Return the (X, Y) coordinate for the center point of the cell that contains the specified text.  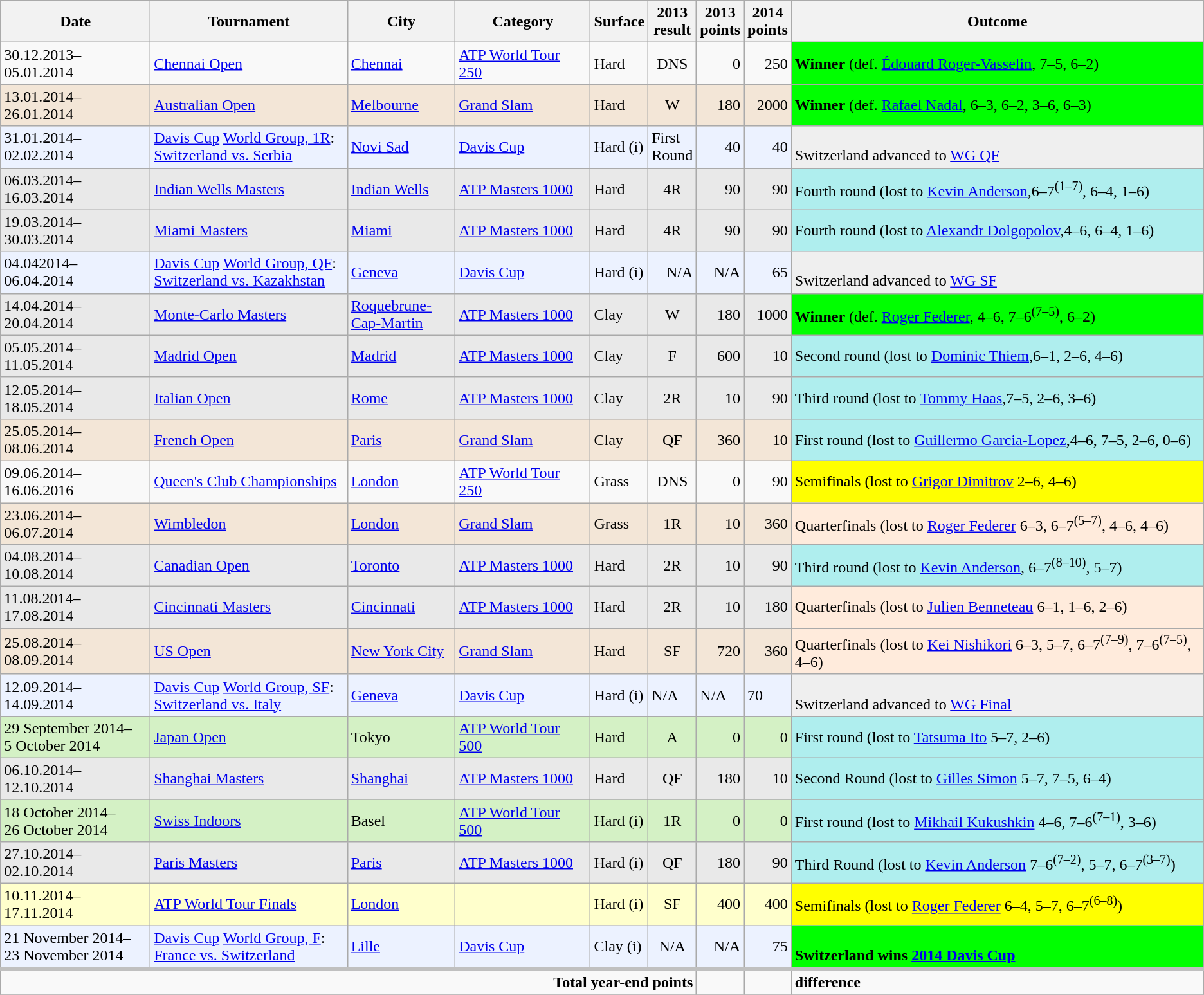
2000 (768, 105)
Davis Cup World Group, SF: Switzerland vs. Italy (249, 695)
French Open (249, 440)
29 September 2014–5 October 2014 (76, 737)
Canadian Open (249, 566)
25.05.2014–08.06.2014 (76, 440)
Japan Open (249, 737)
US Open (249, 652)
Chennai Open (249, 63)
Shanghai Masters (249, 778)
Winner (def. Rafael Nadal, 6–3, 6–2, 3–6, 6–3) (997, 105)
Lille (401, 947)
19.03.2014–30.03.2014 (76, 230)
11.08.2014–17.08.2014 (76, 607)
First round (lost to Mikhail Kukushkin 4–6, 7–6(7–1), 3–6) (997, 821)
Monte-Carlo Masters (249, 314)
2013 result (673, 22)
Melbourne (401, 105)
Fourth round (lost to Kevin Anderson,6–7(1–7), 6–4, 1–6) (997, 189)
F (673, 356)
Date (76, 22)
Third round (lost to Kevin Anderson, 6–7(8–10), 5–7) (997, 566)
23.06.2014–06.07.2014 (76, 524)
Semifinals (lost to Roger Federer 6–4, 5–7, 6–7(6–8)) (997, 904)
Second round (lost to Dominic Thiem,6–1, 2–6, 4–6) (997, 356)
Tournament (249, 22)
Surface (619, 22)
04.08.2014–10.08.2014 (76, 566)
Madrid Open (249, 356)
Davis Cup World Group, 1R: Switzerland vs. Serbia (249, 147)
Rome (401, 397)
25.08.2014–08.09.2014 (76, 652)
Miami Masters (249, 230)
Basel (401, 821)
Davis Cup World Group, F: France vs. Switzerland (249, 947)
Italian Open (249, 397)
Swiss Indoors (249, 821)
Cincinnati (401, 607)
2013 points (720, 22)
Indian Wells Masters (249, 189)
Switzerland advanced to WG Final (997, 695)
65 (768, 273)
10.11.2014–17.11.2014 (76, 904)
27.10.2014–02.10.2014 (76, 862)
04.042014–06.04.2014 (76, 273)
New York City (401, 652)
Wimbledon (249, 524)
First Round (673, 147)
Outcome (997, 22)
Indian Wells (401, 189)
Miami (401, 230)
Switzerland advanced to WG QF (997, 147)
Novi Sad (401, 147)
First round (lost to Guillermo Garcia-Lopez,4–6, 7–5, 2–6, 0–6) (997, 440)
12.05.2014–18.05.2014 (76, 397)
Chennai (401, 63)
ATP World Tour Finals (249, 904)
13.01.2014–26.01.2014 (76, 105)
Australian Open (249, 105)
Quarterfinals (lost to Julien Benneteau 6–1, 1–6, 2–6) (997, 607)
Tokyo (401, 737)
Cincinnati Masters (249, 607)
06.03.2014–16.03.2014 (76, 189)
31.01.2014–02.02.2014 (76, 147)
05.05.2014–11.05.2014 (76, 356)
Switzerland wins 2014 Davis Cup (997, 947)
2014 points (768, 22)
Roquebrune-Cap-Martin (401, 314)
Winner (def. Roger Federer, 4–6, 7–6(7–5), 6–2) (997, 314)
A (673, 737)
Winner (def. Édouard Roger-Vasselin, 7–5, 6–2) (997, 63)
Fourth round (lost to Alexandr Dolgopolov,4–6, 6–4, 1–6) (997, 230)
Quarterfinals (lost to Kei Nishikori 6–3, 5–7, 6–7(7–9), 7–6(7–5), 4–6) (997, 652)
Second Round (lost to Gilles Simon 5–7, 7–5, 6–4) (997, 778)
Semifinals (lost to Grigor Dimitrov 2–6, 4–6) (997, 481)
Toronto (401, 566)
Third Round (lost to Kevin Anderson 7–6(7–2), 5–7, 6–7(3–7)) (997, 862)
Shanghai (401, 778)
12.09.2014–14.09.2014 (76, 695)
Davis Cup World Group, QF: Switzerland vs. Kazakhstan (249, 273)
18 October 2014–26 October 2014 (76, 821)
difference (997, 981)
720 (720, 652)
21 November 2014–23 November 2014 (76, 947)
Switzerland advanced to WG SF (997, 273)
600 (720, 356)
Queen's Club Championships (249, 481)
Madrid (401, 356)
Total year-end points (349, 981)
Paris Masters (249, 862)
1000 (768, 314)
75 (768, 947)
06.10.2014–12.10.2014 (76, 778)
First round (lost to Tatsuma Ito 5–7, 2–6) (997, 737)
Third round (lost to Tommy Haas,7–5, 2–6, 3–6) (997, 397)
09.06.2014–16.06.2016 (76, 481)
City (401, 22)
Category (523, 22)
70 (768, 695)
Clay (i) (619, 947)
250 (768, 63)
14.04.2014–20.04.2014 (76, 314)
Quarterfinals (lost to Roger Federer 6–3, 6–7(5–7), 4–6, 4–6) (997, 524)
30.12.2013–05.01.2014 (76, 63)
